Scan for the cell matching the given text and deliver its (x, y) coordinate at center. 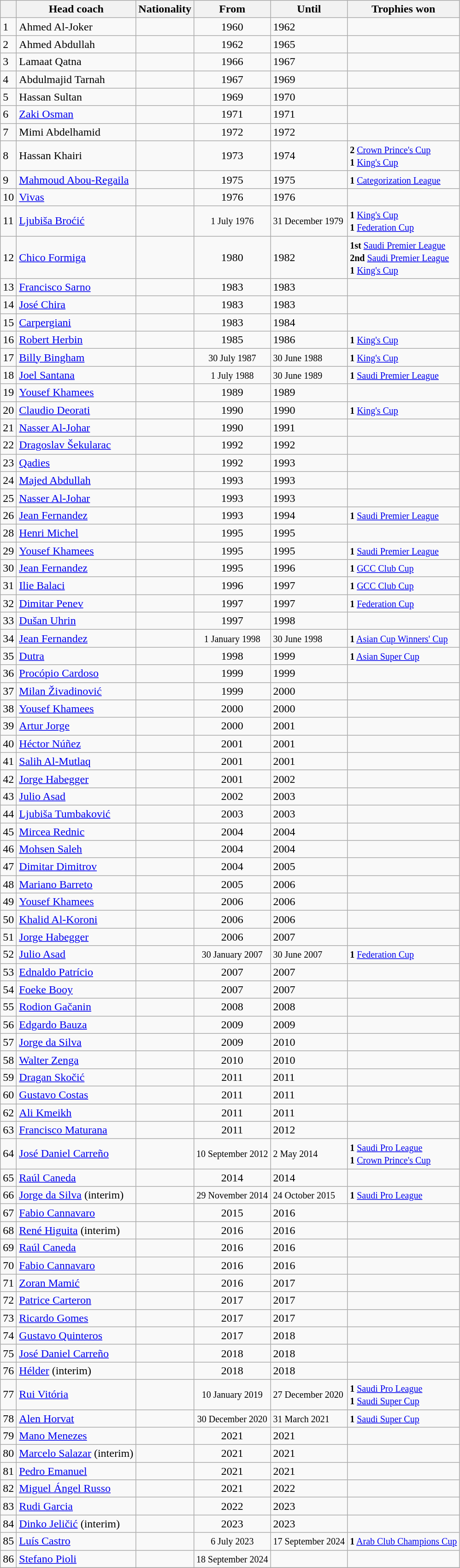
83 (8, 1506)
1994 (309, 515)
3 (8, 62)
78 (8, 1419)
67 (8, 1213)
32 (8, 603)
Qadies (77, 463)
Chico Formiga (77, 257)
1980 (232, 257)
Jorge da Silva (interim) (77, 1195)
2 Crown Prince's Cup1 King's Cup (404, 156)
1965 (309, 44)
1 Saudi Pro League1 Crown Prince's Cup (404, 1154)
70 (8, 1265)
Ednaldo Patrício (77, 972)
65 (8, 1178)
17 (8, 358)
20 (8, 410)
58 (8, 1060)
64 (8, 1154)
62 (8, 1112)
Miguel Ángel Russo (77, 1489)
40 (8, 744)
Francisco Sarno (77, 287)
Vivas (77, 197)
Nationality (165, 9)
1984 (309, 322)
Billy Bingham (77, 358)
84 (8, 1524)
Hassan Sultan (77, 97)
8 (8, 156)
44 (8, 814)
43 (8, 796)
29 (8, 550)
Until (309, 9)
38 (8, 709)
Francisco Maturana (77, 1130)
86 (8, 1559)
63 (8, 1130)
1 Categorization League (404, 179)
José Chira (77, 305)
1st Saudi Premier League 2nd Saudi Premier League 1 King's Cup (404, 257)
26 (8, 515)
Walter Zenga (77, 1060)
11 (8, 221)
Ljubiša Broćić (77, 221)
Dragoslav Šekularac (77, 445)
2015 (232, 1213)
Head coach (77, 9)
1974 (309, 156)
Mahmoud Abou-Regaila (77, 179)
Ali Kmeikh (77, 1112)
10 September 2012 (232, 1154)
Mircea Rednic (77, 832)
Héctor Núñez (77, 744)
1 Saudi Super Cup (404, 1419)
Trophies won (404, 9)
Majed Abdullah (77, 480)
1 Saudi Pro League 1 Saudi Super Cup (404, 1394)
2 May 2014 (309, 1154)
1970 (309, 97)
29 November 2014 (232, 1195)
Mimi Abdelhamid (77, 132)
Rudi Garcia (77, 1506)
Dimitar Penev (77, 603)
81 (8, 1471)
71 (8, 1283)
Ahmed Al-Joker (77, 27)
24 (8, 480)
Dinko Jeličić (interim) (77, 1524)
66 (8, 1195)
27 December 2020 (309, 1394)
René Higuita (interim) (77, 1230)
77 (8, 1394)
Salih Al-Mutlaq (77, 761)
Lamaat Qatna (77, 62)
Hélder (interim) (77, 1371)
1985 (232, 340)
Joel Santana (77, 375)
85 (8, 1541)
10 January 2019 (232, 1394)
Edgardo Bauza (77, 1025)
47 (8, 867)
45 (8, 832)
1 January 1998 (232, 638)
1 Saudi Pro League (404, 1195)
Patrice Carteron (77, 1300)
Jorge da Silva (77, 1042)
Abdulmajid Tarnah (77, 79)
49 (8, 902)
1 July 1988 (232, 375)
30 June 1989 (309, 375)
54 (8, 990)
Dušan Uhrin (77, 621)
Henri Michel (77, 533)
75 (8, 1353)
1 Asian Cup Winners' Cup (404, 638)
36 (8, 674)
Zoran Mamić (77, 1283)
18 September 2024 (232, 1559)
Robert Herbin (77, 340)
28 (8, 533)
51 (8, 937)
Ljubiša Tumbaković (77, 814)
18 (8, 375)
46 (8, 849)
1 Arab Club Champions Cup (404, 1541)
23 (8, 463)
17 September 2024 (309, 1541)
14 (8, 305)
31 December 1979 (309, 221)
30 December 2020 (232, 1419)
7 (8, 132)
69 (8, 1248)
50 (8, 919)
15 (8, 322)
10 (8, 197)
68 (8, 1230)
1 Asian Super Cup (404, 656)
5 (8, 97)
55 (8, 1007)
Alen Horvat (77, 1419)
31 (8, 586)
60 (8, 1095)
From (232, 9)
Carpergiani (77, 322)
52 (8, 954)
30 June 1988 (309, 358)
25 (8, 498)
Claudio Deorati (77, 410)
6 (8, 114)
79 (8, 1436)
Mano Menezes (77, 1436)
9 (8, 179)
Gustavo Quinteros (77, 1335)
39 (8, 726)
Luís Castro (77, 1541)
30 (8, 568)
22 (8, 445)
6 July 2023 (232, 1541)
53 (8, 972)
48 (8, 884)
Pedro Emanuel (77, 1471)
1991 (309, 428)
Ilie Balaci (77, 586)
Dragan Skočić (77, 1077)
Foeke Booy (77, 990)
16 (8, 340)
2012 (309, 1130)
Zaki Osman (77, 114)
1 July 1976 (232, 221)
72 (8, 1300)
57 (8, 1042)
1982 (309, 257)
Khalid Al-Koroni (77, 919)
59 (8, 1077)
Hassan Khairi (77, 156)
34 (8, 638)
12 (8, 257)
80 (8, 1454)
30 January 2007 (232, 954)
56 (8, 1025)
Milan Živadinović (77, 691)
24 October 2015 (309, 1195)
41 (8, 761)
13 (8, 287)
1973 (232, 156)
Artur Jorge (77, 726)
76 (8, 1371)
Marcelo Salazar (interim) (77, 1454)
Dutra (77, 656)
42 (8, 779)
Rui Vitória (77, 1394)
Dimitar Dimitrov (77, 867)
4 (8, 79)
37 (8, 691)
1 (8, 27)
Stefano Pioli (77, 1559)
19 (8, 393)
1960 (232, 27)
82 (8, 1489)
74 (8, 1335)
Mariano Barreto (77, 884)
Ahmed Abdullah (77, 44)
1986 (309, 340)
1966 (232, 62)
33 (8, 621)
Ricardo Gomes (77, 1318)
Gustavo Costas (77, 1095)
30 June 2007 (309, 954)
31 March 2021 (309, 1419)
Procópio Cardoso (77, 674)
1 King's Cup 1 Federation Cup (404, 221)
30 June 1998 (309, 638)
30 July 1987 (232, 358)
2 (8, 44)
21 (8, 428)
Mohsen Saleh (77, 849)
35 (8, 656)
73 (8, 1318)
Rodion Gačanin (77, 1007)
